For the text-containing cell, return its midpoint in (X, Y) coordinate format. 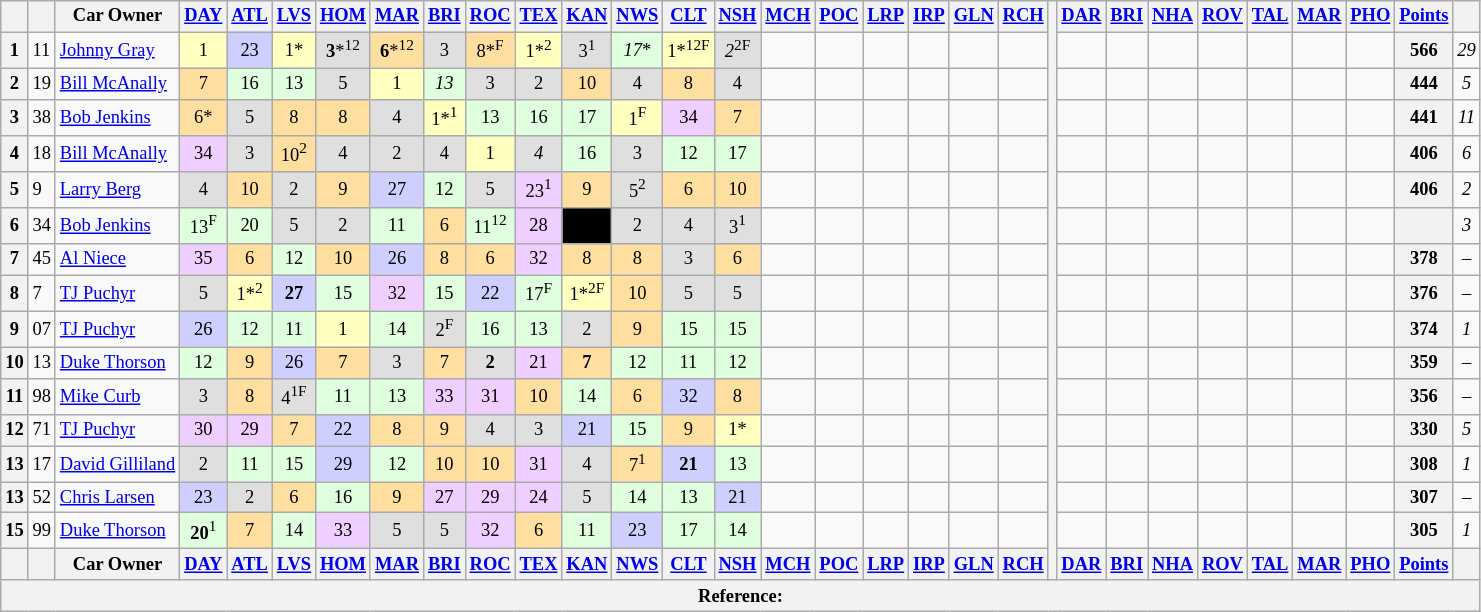
1F (638, 118)
359 (1424, 362)
8*F (490, 50)
6*12 (396, 50)
Mike Curb (117, 396)
99 (42, 531)
30 (204, 430)
444 (1424, 84)
07 (42, 329)
6* (204, 118)
376 (1424, 293)
1*1 (444, 118)
308 (1424, 464)
102 (294, 154)
231 (538, 190)
17F (538, 293)
Reference: (740, 596)
566 (1424, 50)
20 (250, 226)
1*2F (587, 293)
307 (1424, 498)
2F (444, 329)
45 (42, 260)
17* (638, 50)
Larry Berg (117, 190)
35 (204, 260)
41F (294, 396)
Chris Larsen (117, 498)
330 (1424, 430)
38 (42, 118)
3*12 (342, 50)
David Gilliland (117, 464)
18 (42, 154)
356 (1424, 396)
13F (204, 226)
441 (1424, 118)
22F (738, 50)
374 (1424, 329)
1112 (490, 226)
378 (1424, 260)
201 (204, 531)
24 (538, 498)
Johnny Gray (117, 50)
Al Niece (117, 260)
98 (42, 396)
305 (1424, 531)
1*12F (688, 50)
19 (42, 84)
28 (538, 226)
